Return [x, y] of the center of cell containing provided text 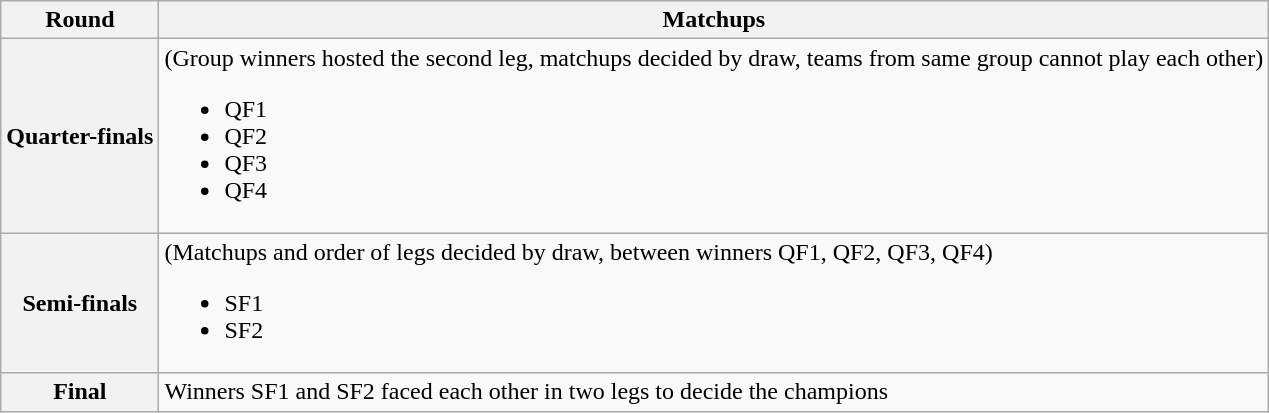
Matchups [714, 20]
Round [80, 20]
(Matchups and order of legs decided by draw, between winners QF1, QF2, QF3, QF4)SF1SF2 [714, 303]
Winners SF1 and SF2 faced each other in two legs to decide the champions [714, 392]
Quarter-finals [80, 136]
(Group winners hosted the second leg, matchups decided by draw, teams from same group cannot play each other)QF1QF2QF3QF4 [714, 136]
Semi-finals [80, 303]
Final [80, 392]
